Extract the [x, y] coordinate from the center of the cell holding the provided text.  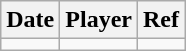
Player [99, 20]
Ref [160, 20]
Date [30, 20]
